Detect which cell encompasses the target text, then output its [x, y] center coordinate. 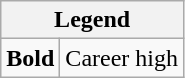
Bold [30, 58]
Career high [122, 58]
Legend [92, 20]
